Identify which cell holds the provided text, then report its [X, Y] central coordinate. 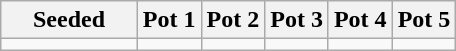
Pot 3 [297, 20]
Seeded [70, 20]
Pot 1 [169, 20]
Pot 2 [233, 20]
Pot 4 [360, 20]
Pot 5 [424, 20]
